Identify which cell holds the provided text, then report its [x, y] central coordinate. 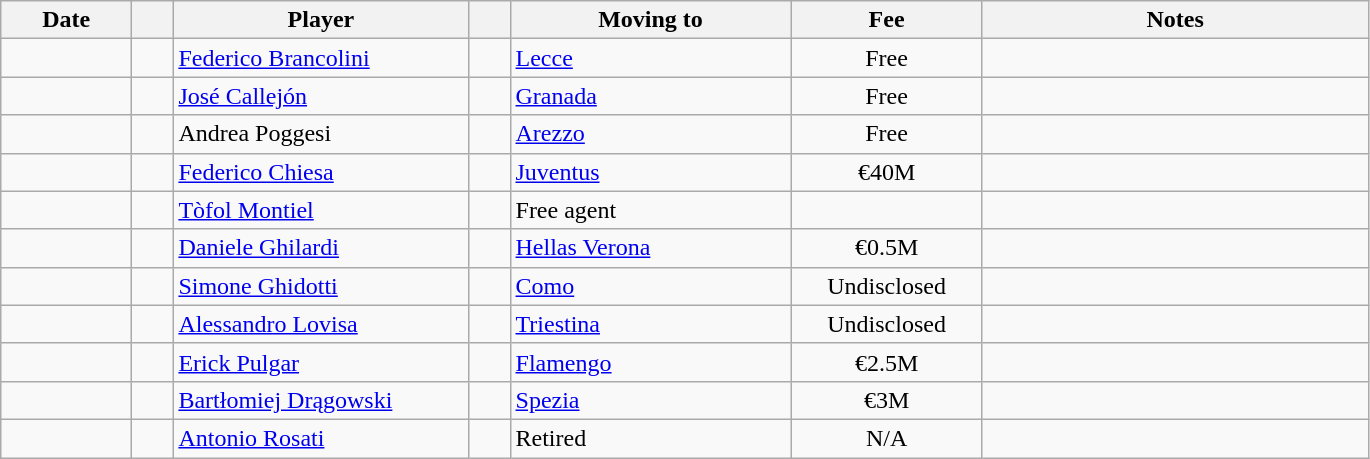
Granada [650, 96]
€3M [886, 400]
Player [321, 20]
Hellas Verona [650, 248]
Federico Brancolini [321, 58]
Erick Pulgar [321, 362]
Andrea Poggesi [321, 134]
Retired [650, 438]
Arezzo [650, 134]
N/A [886, 438]
Simone Ghidotti [321, 286]
Spezia [650, 400]
Tòfol Montiel [321, 210]
José Callejón [321, 96]
Alessandro Lovisa [321, 324]
Antonio Rosati [321, 438]
Federico Chiesa [321, 172]
Juventus [650, 172]
Moving to [650, 20]
Lecce [650, 58]
Free agent [650, 210]
Daniele Ghilardi [321, 248]
Bartłomiej Drągowski [321, 400]
€2.5M [886, 362]
Triestina [650, 324]
Fee [886, 20]
Date [66, 20]
Notes [1175, 20]
Flamengo [650, 362]
€40M [886, 172]
€0.5M [886, 248]
Como [650, 286]
